Find where the given text appears and provide that cell's center as [X, Y] coordinate. 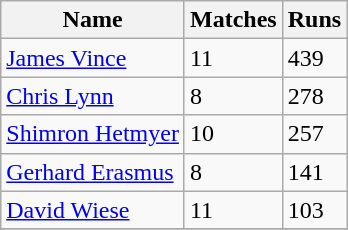
Chris Lynn [93, 96]
Shimron Hetmyer [93, 134]
278 [314, 96]
Gerhard Erasmus [93, 172]
439 [314, 58]
257 [314, 134]
Name [93, 20]
10 [233, 134]
141 [314, 172]
Matches [233, 20]
103 [314, 210]
James Vince [93, 58]
Runs [314, 20]
David Wiese [93, 210]
